Search for the cell housing the specified text and yield its [x, y] center coordinate. 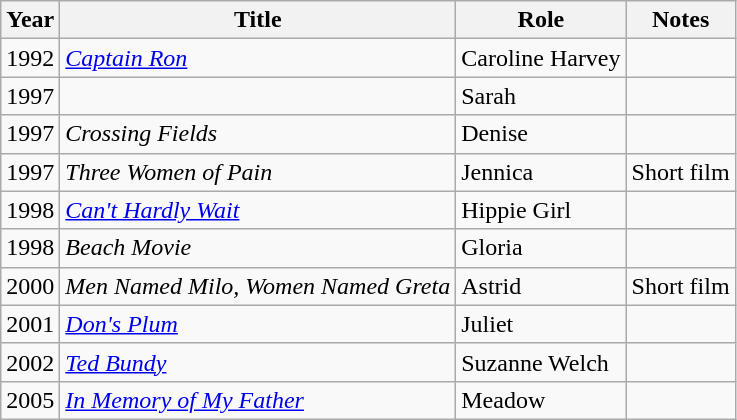
Men Named Milo, Women Named Greta [258, 286]
Role [541, 20]
Jennica [541, 172]
2002 [30, 362]
Caroline Harvey [541, 58]
2001 [30, 324]
Astrid [541, 286]
Meadow [541, 400]
In Memory of My Father [258, 400]
Crossing Fields [258, 134]
Gloria [541, 248]
Suzanne Welch [541, 362]
Title [258, 20]
2005 [30, 400]
Year [30, 20]
Denise [541, 134]
Notes [680, 20]
Beach Movie [258, 248]
Ted Bundy [258, 362]
Juliet [541, 324]
Hippie Girl [541, 210]
2000 [30, 286]
Captain Ron [258, 58]
1992 [30, 58]
Sarah [541, 96]
Can't Hardly Wait [258, 210]
Three Women of Pain [258, 172]
Don's Plum [258, 324]
